Output the (x, y) coordinate of the center of the cell containing the given text.  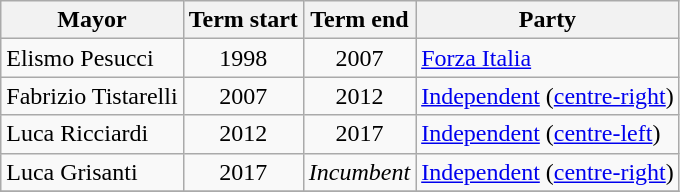
Luca Grisanti (92, 172)
1998 (243, 58)
Term start (243, 20)
Mayor (92, 20)
Elismo Pesucci (92, 58)
Luca Ricciardi (92, 134)
Forza Italia (548, 58)
Incumbent (359, 172)
Independent (centre-left) (548, 134)
Party (548, 20)
Fabrizio Tistarelli (92, 96)
Term end (359, 20)
